Scan for the cell matching the given text and deliver its (X, Y) coordinate at center. 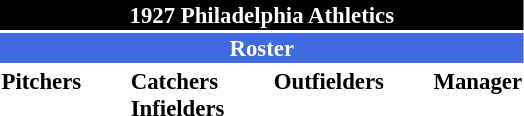
1927 Philadelphia Athletics (262, 15)
Roster (262, 48)
